Search for the cell housing the specified text and yield its (X, Y) center coordinate. 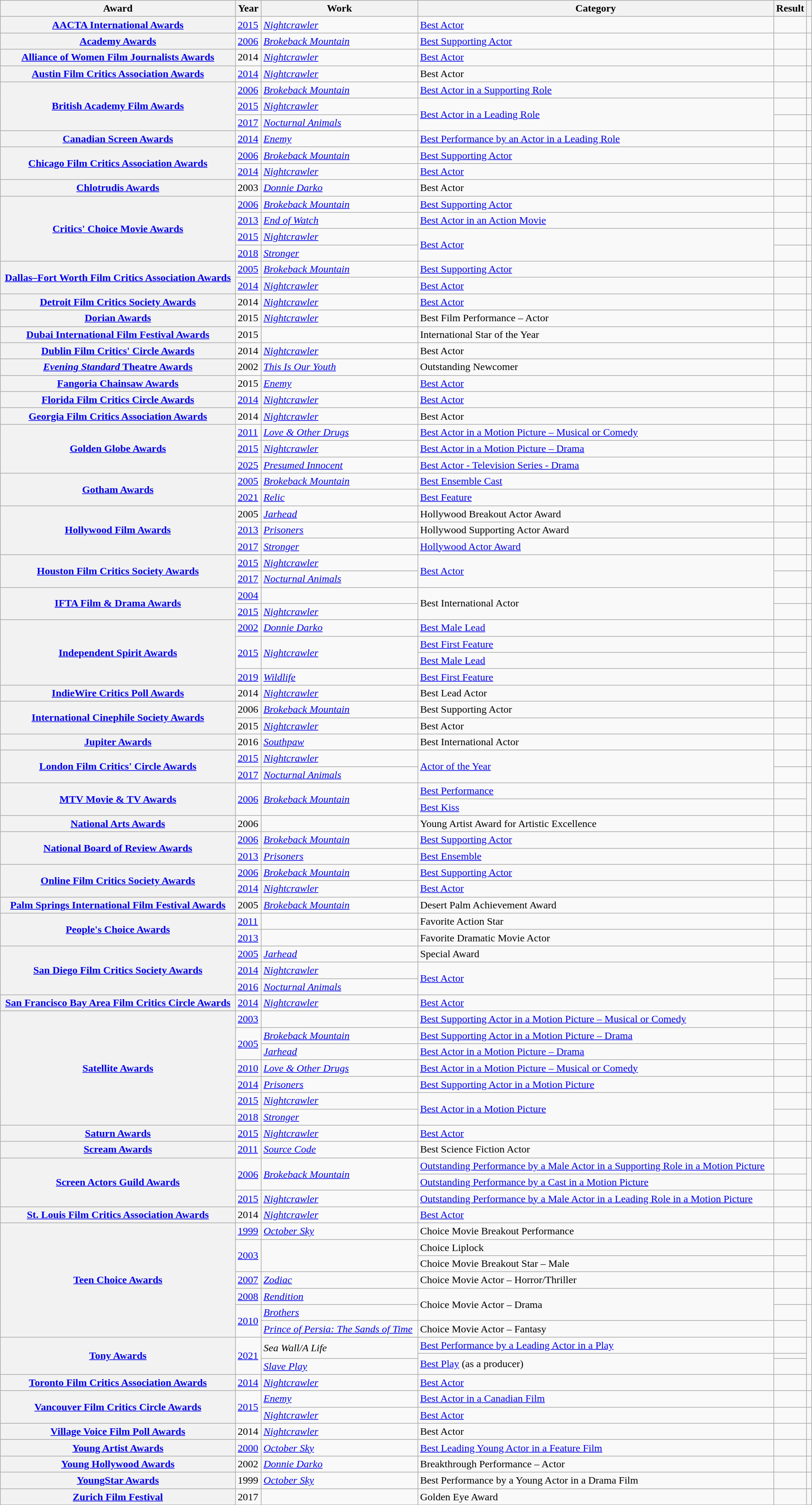
Best Play (as a producer) (595, 1364)
Prince of Persia: The Sands of Time (340, 1329)
British Academy Film Awards (118, 106)
Jupiter Awards (118, 742)
International Cinephile Society Awards (118, 717)
Austin Film Critics Association Awards (118, 74)
2007 (248, 1280)
Best Actor in a Motion Picture (595, 1109)
Best Supporting Actor in a Motion Picture (595, 1084)
Desert Palm Achievement Award (595, 905)
Source Code (340, 1150)
Online Film Critics Society Awards (118, 881)
Best Ensemble (595, 856)
Brothers (340, 1313)
Choice Movie Actor – Horror/Thriller (595, 1280)
Chicago Film Critics Association Awards (118, 163)
Best Performance (595, 791)
Choice Movie Breakout Star – Male (595, 1264)
Choice Movie Breakout Performance (595, 1231)
San Francisco Bay Area Film Critics Circle Awards (118, 1003)
Young Artist Award for Artistic Excellence (595, 824)
Saturn Awards (118, 1133)
This Is Our Youth (340, 367)
Detroit Film Critics Society Awards (118, 302)
Award (118, 9)
Best Actor in a Supporting Role (595, 90)
2004 (248, 595)
Chlotrudis Awards (118, 188)
Independent Spirit Awards (118, 652)
Canadian Screen Awards (118, 139)
2025 (248, 465)
AACTA International Awards (118, 25)
Fangoria Chainsaw Awards (118, 383)
Academy Awards (118, 41)
Golden Eye Award (595, 1497)
Slave Play (340, 1366)
Best Actor in a Canadian Film (595, 1399)
Hollywood Breakout Actor Award (595, 514)
Dallas–Fort Worth Film Critics Association Awards (118, 278)
Georgia Film Critics Association Awards (118, 416)
Dorian Awards (118, 318)
Hollywood Actor Award (595, 546)
Teen Choice Awards (118, 1280)
Favorite Dramatic Movie Actor (595, 938)
2019 (248, 677)
Choice Movie Actor – Drama (595, 1305)
London Film Critics' Circle Awards (118, 767)
Critics' Choice Movie Awards (118, 229)
Best Film Performance – Actor (595, 318)
Favorite Action Star (595, 921)
Scream Awards (118, 1150)
Best Leading Young Actor in a Feature Film (595, 1448)
Best Performance by an Actor in a Leading Role (595, 139)
Florida Film Critics Circle Awards (118, 400)
IndieWire Critics Poll Awards (118, 693)
Sea Wall/A Life (340, 1347)
Young Artist Awards (118, 1448)
Outstanding Performance by a Male Actor in a Supporting Role in a Motion Picture (595, 1166)
End of Watch (340, 221)
Best Lead Actor (595, 693)
St. Louis Film Critics Association Awards (118, 1215)
Zodiac (340, 1280)
Work (340, 9)
National Arts Awards (118, 824)
Relic (340, 498)
Best Performance by a Leading Actor in a Play (595, 1345)
San Diego Film Critics Society Awards (118, 970)
Palm Springs International Film Festival Awards (118, 905)
Best Actor in an Action Movie (595, 221)
Choice Liplock (595, 1248)
Toronto Film Critics Association Awards (118, 1383)
Golden Globe Awards (118, 448)
Year (248, 9)
Hollywood Supporting Actor Award (595, 530)
Choice Movie Actor – Fantasy (595, 1329)
Result (790, 9)
Zurich Film Festival (118, 1497)
Rendition (340, 1296)
Best Actor - Television Series - Drama (595, 465)
Wildlife (340, 677)
Best Performance by a Young Actor in a Drama Film (595, 1480)
Outstanding Performance by a Male Actor in a Leading Role in a Motion Picture (595, 1198)
Houston Film Critics Society Awards (118, 571)
Outstanding Performance by a Cast in a Motion Picture (595, 1182)
Best Actor in a Leading Role (595, 114)
Special Award (595, 954)
Best Feature (595, 498)
Screen Actors Guild Awards (118, 1182)
Vancouver Film Critics Circle Awards (118, 1407)
Best Supporting Actor in a Motion Picture – Drama (595, 1036)
Dubai International Film Festival Awards (118, 334)
2008 (248, 1296)
Alliance of Women Film Journalists Awards (118, 57)
National Board of Review Awards (118, 848)
Actor of the Year (595, 767)
YoungStar Awards (118, 1480)
Category (595, 9)
Gotham Awards (118, 490)
Village Voice Film Poll Awards (118, 1431)
Presumed Innocent (340, 465)
Hollywood Film Awards (118, 530)
Tony Awards (118, 1356)
Southpaw (340, 742)
Satellite Awards (118, 1068)
Outstanding Newcomer (595, 367)
Young Hollywood Awards (118, 1464)
Best Ensemble Cast (595, 481)
Best Science Fiction Actor (595, 1150)
Breakthrough Performance – Actor (595, 1464)
IFTA Film & Drama Awards (118, 603)
People's Choice Awards (118, 929)
Best Supporting Actor in a Motion Picture – Musical or Comedy (595, 1019)
Dublin Film Critics' Circle Awards (118, 351)
Best Kiss (595, 807)
Evening Standard Theatre Awards (118, 367)
MTV Movie & TV Awards (118, 799)
2000 (248, 1448)
International Star of the Year (595, 334)
